Determine the (x, y) coordinate at the center of the cell enclosing the given text.  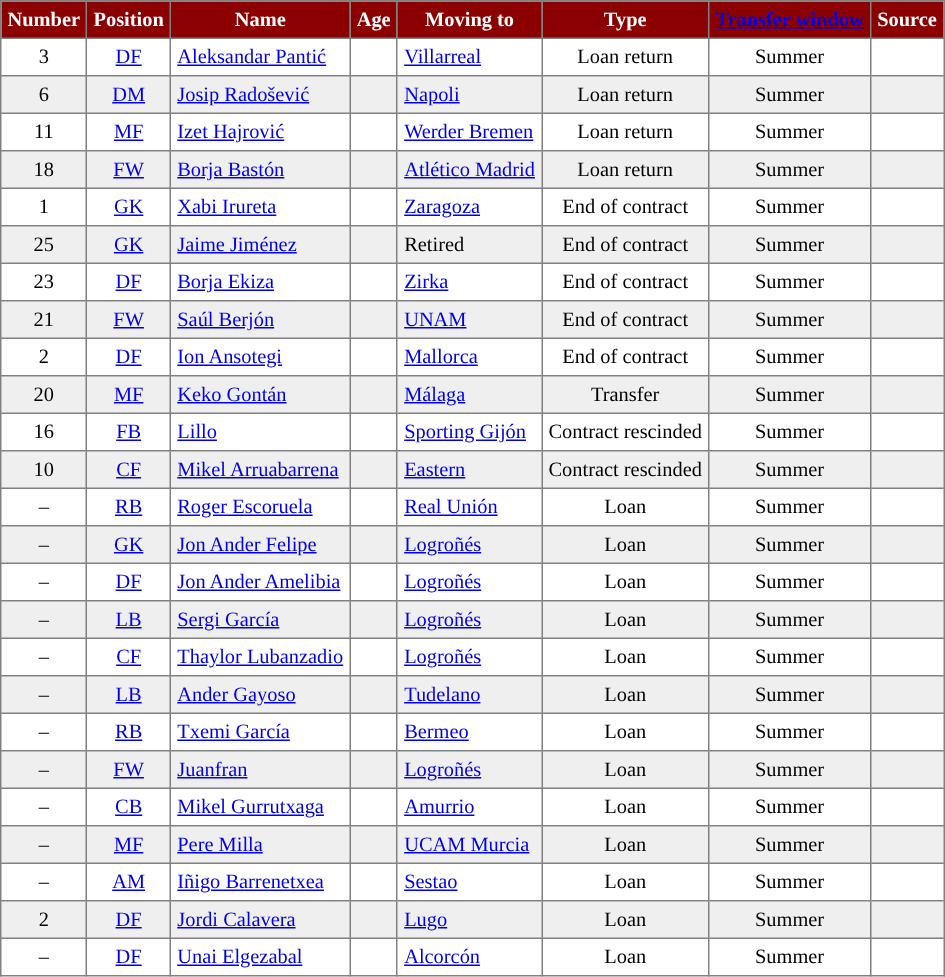
Age (374, 20)
Xabi Irureta (260, 207)
Jon Ander Amelibia (260, 582)
Málaga (469, 395)
AM (129, 882)
Real Unión (469, 507)
20 (44, 395)
Eastern (469, 470)
3 (44, 57)
Mikel Arruabarrena (260, 470)
Transfer window (790, 20)
DM (129, 95)
Mikel Gurrutxaga (260, 807)
Jordi Calavera (260, 920)
18 (44, 170)
Borja Bastón (260, 170)
Name (260, 20)
Juanfran (260, 770)
Jon Ander Felipe (260, 545)
Sergi García (260, 620)
10 (44, 470)
23 (44, 282)
Txemi García (260, 732)
Keko Gontán (260, 395)
21 (44, 320)
CB (129, 807)
Iñigo Barrenetxea (260, 882)
Position (129, 20)
Source (906, 20)
Ion Ansotegi (260, 357)
Tudelano (469, 695)
16 (44, 432)
Pere Milla (260, 845)
Amurrio (469, 807)
UNAM (469, 320)
Jaime Jiménez (260, 245)
Thaylor Lubanzadio (260, 657)
Mallorca (469, 357)
Sporting Gijón (469, 432)
Number (44, 20)
Izet Hajrović (260, 132)
Lugo (469, 920)
Unai Elgezabal (260, 957)
11 (44, 132)
Ander Gayoso (260, 695)
Atlético Madrid (469, 170)
Bermeo (469, 732)
Alcorcón (469, 957)
FB (129, 432)
Transfer (626, 395)
Lillo (260, 432)
Borja Ekiza (260, 282)
6 (44, 95)
Zaragoza (469, 207)
Retired (469, 245)
1 (44, 207)
Roger Escoruela (260, 507)
25 (44, 245)
Sestao (469, 882)
Type (626, 20)
Werder Bremen (469, 132)
Josip Radošević (260, 95)
Zirka (469, 282)
Aleksandar Pantić (260, 57)
UCAM Murcia (469, 845)
Napoli (469, 95)
Moving to (469, 20)
Saúl Berjón (260, 320)
Villarreal (469, 57)
